Output the (X, Y) coordinate of the center of the cell containing the given text.  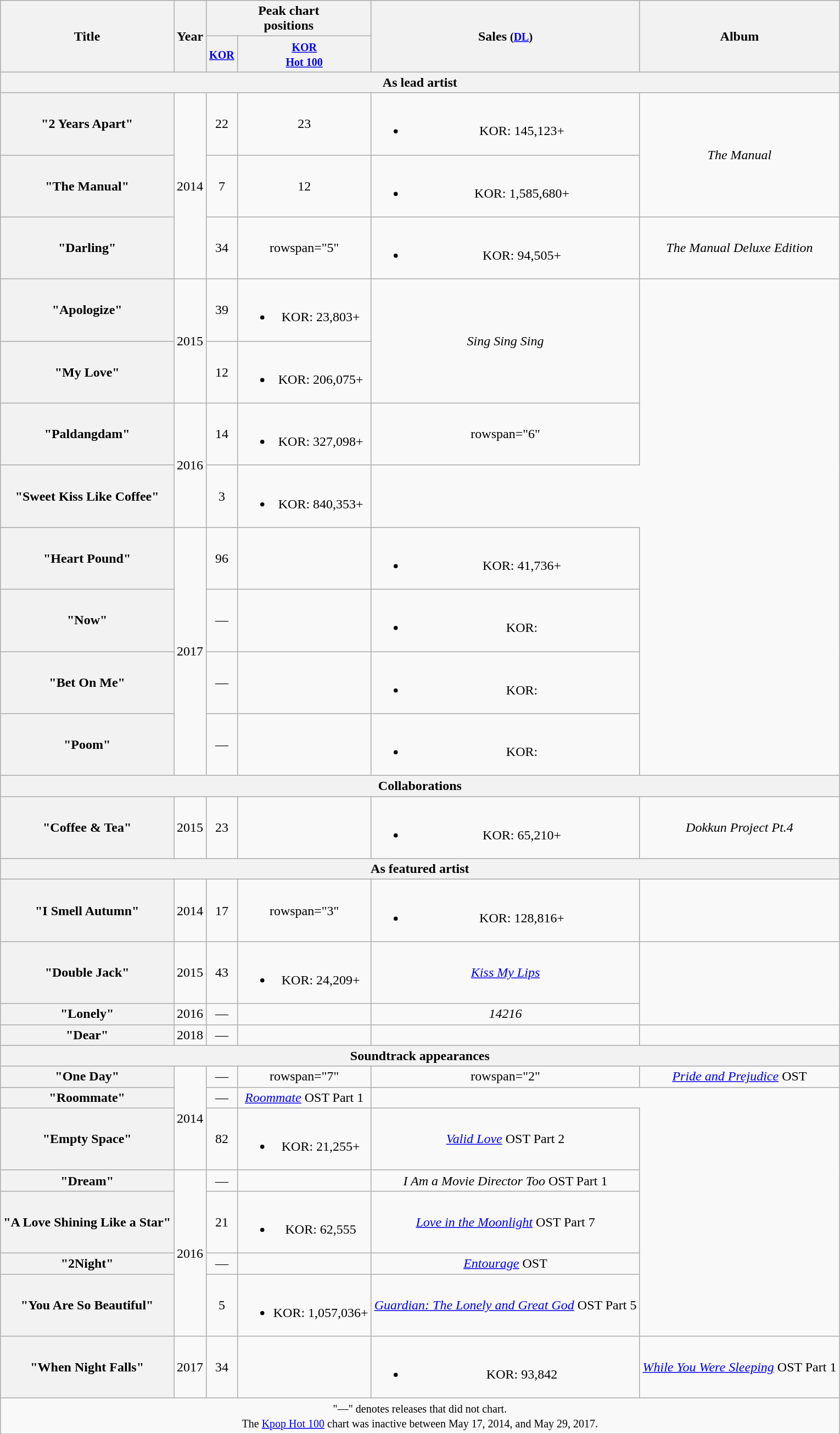
"Bet On Me" (87, 682)
KOR: 1,057,036+ (304, 1304)
"When Night Falls" (87, 1367)
Entourage OST (505, 1263)
"2 Years Apart" (87, 124)
5 (222, 1304)
As lead artist (420, 82)
"Apologize" (87, 310)
Kiss My Lips (505, 973)
21 (222, 1222)
KORHot 100 (304, 54)
Collaborations (420, 786)
7 (222, 186)
KOR: 206,075+ (304, 372)
"Heart Pound" (87, 558)
43 (222, 973)
Soundtrack appearances (420, 1056)
"Double Jack" (87, 973)
KOR: 840,353+ (304, 496)
rowspan="2" (505, 1077)
"Lonely" (87, 1014)
"—" denotes releases that did not chart.The Kpop Hot 100 chart was inactive between May 17, 2014, and May 29, 2017. (420, 1416)
Guardian: The Lonely and Great God OST Part 5 (505, 1304)
Year (190, 36)
Roommate OST Part 1 (304, 1097)
"Dear" (87, 1035)
"Roommate" (87, 1097)
14216 (505, 1014)
"Poom" (87, 744)
"My Love" (87, 372)
"The Manual" (87, 186)
Sales (DL) (505, 36)
Sing Sing Sing (505, 341)
KOR (222, 54)
rowspan="6" (505, 434)
KOR: 23,803+ (304, 310)
As featured artist (420, 869)
2018 (190, 1035)
Dokkun Project Pt.4 (740, 828)
rowspan="7" (304, 1077)
KOR: 1,585,680+ (505, 186)
"Paldangdam" (87, 434)
Album (740, 36)
KOR: 327,098+ (304, 434)
"Sweet Kiss Like Coffee" (87, 496)
KOR: 41,736+ (505, 558)
I Am a Movie Director Too OST Part 1 (505, 1180)
Love in the Moonlight OST Part 7 (505, 1222)
"Coffee & Tea" (87, 828)
"A Love Shining Like a Star" (87, 1222)
rowspan="5" (304, 248)
"2Night" (87, 1263)
While You Were Sleeping OST Part 1 (740, 1367)
"Darling" (87, 248)
Pride and Prejudice OST (740, 1077)
Valid Love OST Part 2 (505, 1139)
Title (87, 36)
KOR: 93,842 (505, 1367)
The Manual Deluxe Edition (740, 248)
96 (222, 558)
22 (222, 124)
14 (222, 434)
KOR: 65,210+ (505, 828)
"Empty Space" (87, 1139)
17 (222, 910)
"You Are So Beautiful" (87, 1304)
"Now" (87, 620)
KOR: 145,123+ (505, 124)
3 (222, 496)
KOR: 62,555 (304, 1222)
The Manual (740, 155)
"I Smell Autumn" (87, 910)
KOR: 128,816+ (505, 910)
39 (222, 310)
82 (222, 1139)
rowspan="3" (304, 910)
KOR: 24,209+ (304, 973)
KOR: 94,505+ (505, 248)
KOR: 21,255+ (304, 1139)
"One Day" (87, 1077)
Peak chart positions (289, 19)
"Dream" (87, 1180)
